For the text-containing cell, return its midpoint in [x, y] coordinate format. 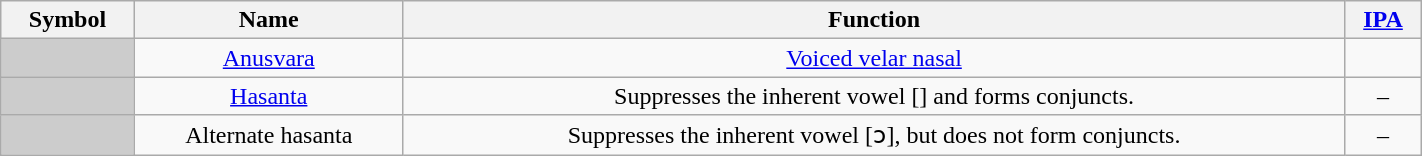
Alternate hasanta [268, 135]
Name [268, 20]
Suppresses the inherent vowel [] and forms conjuncts. [874, 96]
Hasanta [268, 96]
Anusvara [268, 58]
IPA [1383, 20]
Function [874, 20]
Symbol [68, 20]
Suppresses the inherent vowel [ɔ], but does not form conjuncts. [874, 135]
Voiced velar nasal [874, 58]
